Search for the cell housing the specified text and yield its (x, y) center coordinate. 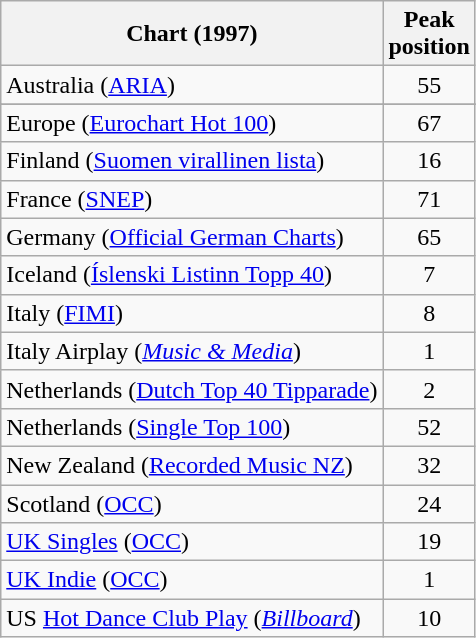
2 (429, 389)
19 (429, 542)
Scotland (OCC) (192, 503)
Chart (1997) (192, 34)
71 (429, 199)
France (SNEP) (192, 199)
Netherlands (Dutch Top 40 Tipparade) (192, 389)
Italy Airplay (Music & Media) (192, 351)
55 (429, 85)
Iceland (Íslenski Listinn Topp 40) (192, 275)
32 (429, 465)
8 (429, 313)
Netherlands (Single Top 100) (192, 427)
Germany (Official German Charts) (192, 237)
7 (429, 275)
67 (429, 123)
24 (429, 503)
16 (429, 161)
US Hot Dance Club Play (Billboard) (192, 618)
UK Indie (OCC) (192, 580)
Europe (Eurochart Hot 100) (192, 123)
Australia (ARIA) (192, 85)
10 (429, 618)
Peakposition (429, 34)
New Zealand (Recorded Music NZ) (192, 465)
52 (429, 427)
UK Singles (OCC) (192, 542)
Finland (Suomen virallinen lista) (192, 161)
Italy (FIMI) (192, 313)
65 (429, 237)
